Scan for the cell matching the given text and deliver its [x, y] coordinate at center. 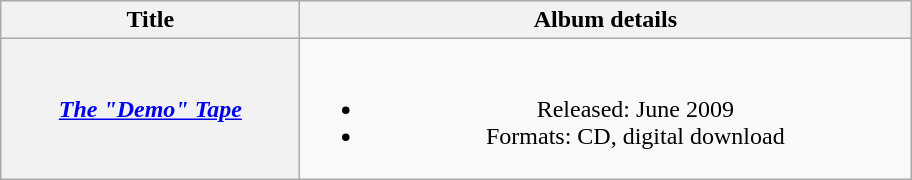
The "Demo" Tape [150, 109]
Album details [606, 20]
Title [150, 20]
Released: June 2009Formats: CD, digital download [606, 109]
